From the cell containing the given text, extract its center point as (x, y) coordinate. 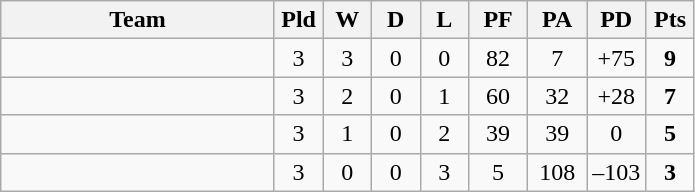
W (348, 20)
Pts (670, 20)
L (444, 20)
Pld (298, 20)
+28 (616, 96)
PA (558, 20)
D (396, 20)
+75 (616, 58)
Team (138, 20)
32 (558, 96)
82 (498, 58)
108 (558, 172)
9 (670, 58)
60 (498, 96)
PF (498, 20)
PD (616, 20)
–103 (616, 172)
